Output the (x, y) coordinate of the center of the cell containing the given text.  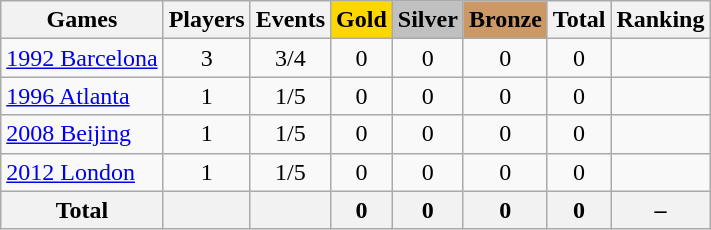
3 (206, 58)
1992 Barcelona (82, 58)
3/4 (290, 58)
– (660, 210)
Ranking (660, 20)
1996 Atlanta (82, 96)
Gold (362, 20)
Silver (428, 20)
2012 London (82, 172)
Events (290, 20)
Bronze (505, 20)
Players (206, 20)
Games (82, 20)
2008 Beijing (82, 134)
